Provide the [x, y] coordinate of the cell's center where the given text is located.  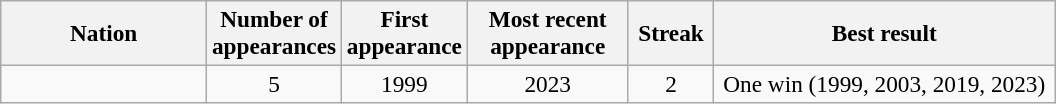
2 [671, 84]
Streak [671, 32]
Most recent appearance [548, 32]
1999 [404, 84]
Best result [884, 32]
Number of appearances [274, 32]
5 [274, 84]
2023 [548, 84]
One win (1999, 2003, 2019, 2023) [884, 84]
First appearance [404, 32]
Nation [104, 32]
